Capture the cell that displays the provided text and extract its [x, y] central coordinate. 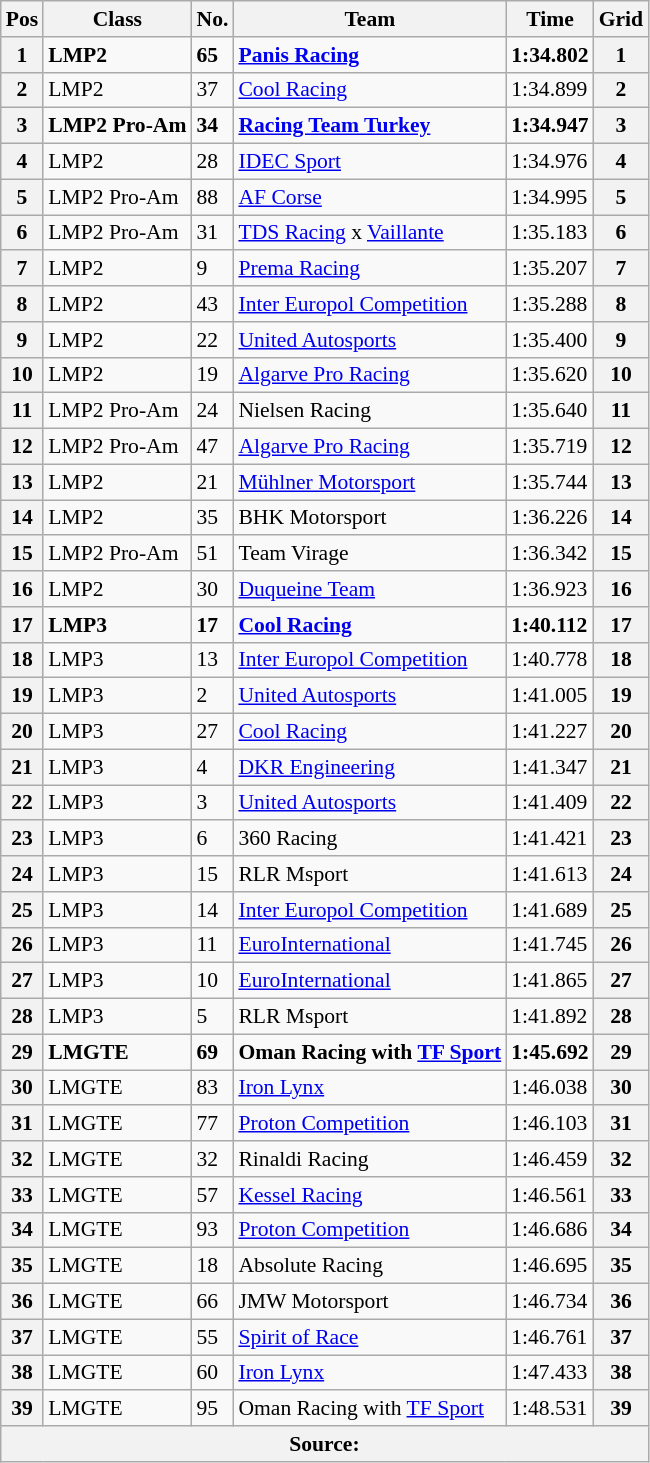
1:40.778 [550, 660]
55 [212, 1337]
Panis Racing [370, 55]
1:46.761 [550, 1337]
BHK Motorsport [370, 518]
66 [212, 1302]
Absolute Racing [370, 1266]
47 [212, 447]
1:41.421 [550, 839]
Prema Racing [370, 269]
60 [212, 1373]
1:35.400 [550, 340]
88 [212, 197]
1:34.802 [550, 55]
Mühlner Motorsport [370, 482]
1:35.744 [550, 482]
1:35.640 [550, 411]
93 [212, 1230]
1:46.695 [550, 1266]
1:46.459 [550, 1159]
1:41.745 [550, 945]
1:46.686 [550, 1230]
51 [212, 554]
Kessel Racing [370, 1195]
77 [212, 1124]
1:41.347 [550, 767]
1:46.561 [550, 1195]
83 [212, 1088]
Duqueine Team [370, 589]
1:46.038 [550, 1088]
1:41.409 [550, 803]
1:48.531 [550, 1409]
IDEC Sport [370, 162]
Nielsen Racing [370, 411]
Grid [622, 19]
1:34.947 [550, 126]
Class [117, 19]
1:35.207 [550, 269]
57 [212, 1195]
DKR Engineering [370, 767]
Team [370, 19]
No. [212, 19]
1:46.734 [550, 1302]
Source: [324, 1444]
TDS Racing x Vaillante [370, 233]
Rinaldi Racing [370, 1159]
1:40.112 [550, 625]
1:35.719 [550, 447]
1:41.689 [550, 910]
43 [212, 304]
1:46.103 [550, 1124]
1:34.899 [550, 90]
Time [550, 19]
Pos [22, 19]
Team Virage [370, 554]
1:45.692 [550, 1052]
JMW Motorsport [370, 1302]
1:35.288 [550, 304]
1:35.620 [550, 375]
Spirit of Race [370, 1337]
1:35.183 [550, 233]
AF Corse [370, 197]
1:34.995 [550, 197]
1:36.226 [550, 518]
1:47.433 [550, 1373]
1:36.342 [550, 554]
1:34.976 [550, 162]
1:41.865 [550, 981]
1:41.005 [550, 696]
1:41.613 [550, 874]
65 [212, 55]
1:41.227 [550, 732]
360 Racing [370, 839]
69 [212, 1052]
1:36.923 [550, 589]
95 [212, 1409]
1:41.892 [550, 1017]
Racing Team Turkey [370, 126]
